Provide the [x, y] coordinate of the cell's center where the given text is located.  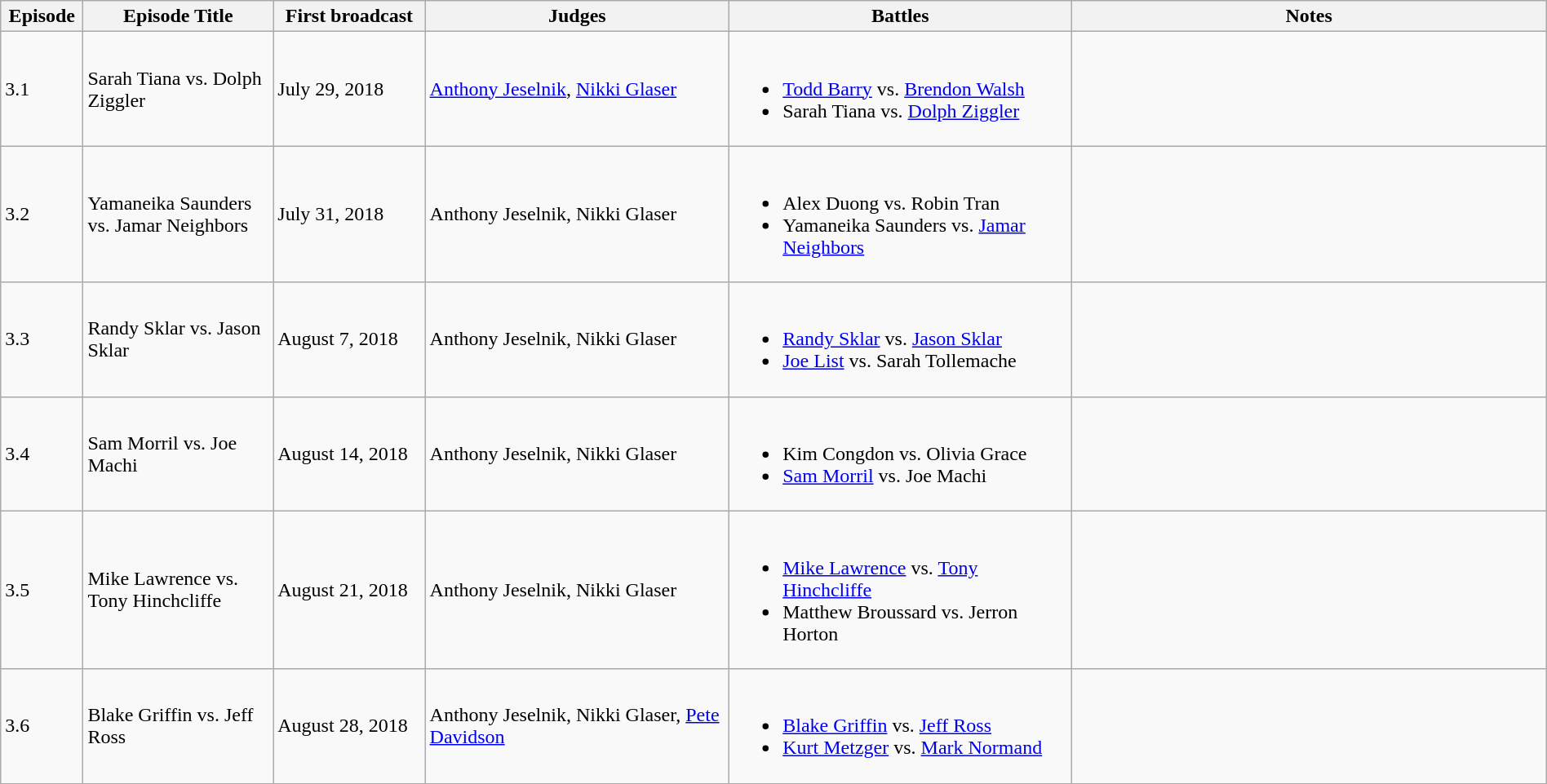
Randy Sklar vs. Jason Sklar [178, 339]
Sam Morril vs. Joe Machi [178, 454]
Episode Title [178, 16]
August 14, 2018 [349, 454]
Anthony Jeselnik, Nikki Glaser, Pete Davidson [578, 726]
Mike Lawrence vs. Tony Hinchcliffe [178, 590]
Battles [901, 16]
3.1 [42, 89]
3.6 [42, 726]
July 31, 2018 [349, 214]
Blake Griffin vs. Jeff RossKurt Metzger vs. Mark Normand [901, 726]
3.3 [42, 339]
Randy Sklar vs. Jason SklarJoe List vs. Sarah Tollemache [901, 339]
Episode [42, 16]
Judges [578, 16]
Notes [1309, 16]
3.2 [42, 214]
August 7, 2018 [349, 339]
Todd Barry vs. Brendon WalshSarah Tiana vs. Dolph Ziggler [901, 89]
Alex Duong vs. Robin TranYamaneika Saunders vs. Jamar Neighbors [901, 214]
August 21, 2018 [349, 590]
3.5 [42, 590]
3.4 [42, 454]
Mike Lawrence vs. Tony HinchcliffeMatthew Broussard vs. Jerron Horton [901, 590]
First broadcast [349, 16]
Blake Griffin vs. Jeff Ross [178, 726]
Kim Congdon vs. Olivia GraceSam Morril vs. Joe Machi [901, 454]
August 28, 2018 [349, 726]
Yamaneika Saunders vs. Jamar Neighbors [178, 214]
Sarah Tiana vs. Dolph Ziggler [178, 89]
July 29, 2018 [349, 89]
